Capture the cell that displays the provided text and extract its [x, y] central coordinate. 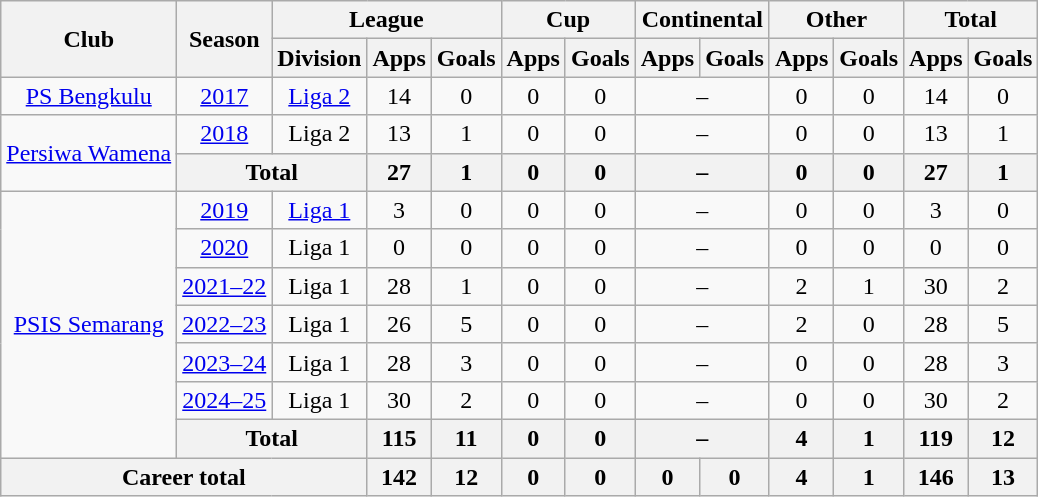
11 [466, 438]
2023–24 [224, 362]
League [386, 20]
146 [936, 477]
Career total [184, 477]
119 [936, 438]
Persiwa Wamena [89, 153]
2021–22 [224, 286]
Club [89, 39]
2017 [224, 96]
2018 [224, 134]
2019 [224, 210]
Continental [702, 20]
PSIS Semarang [89, 324]
2022–23 [224, 324]
Division [320, 58]
PS Bengkulu [89, 96]
Season [224, 39]
Other [836, 20]
2020 [224, 248]
26 [399, 324]
142 [399, 477]
115 [399, 438]
Cup [568, 20]
2024–25 [224, 400]
